Scan for the cell matching the given text and deliver its [X, Y] coordinate at center. 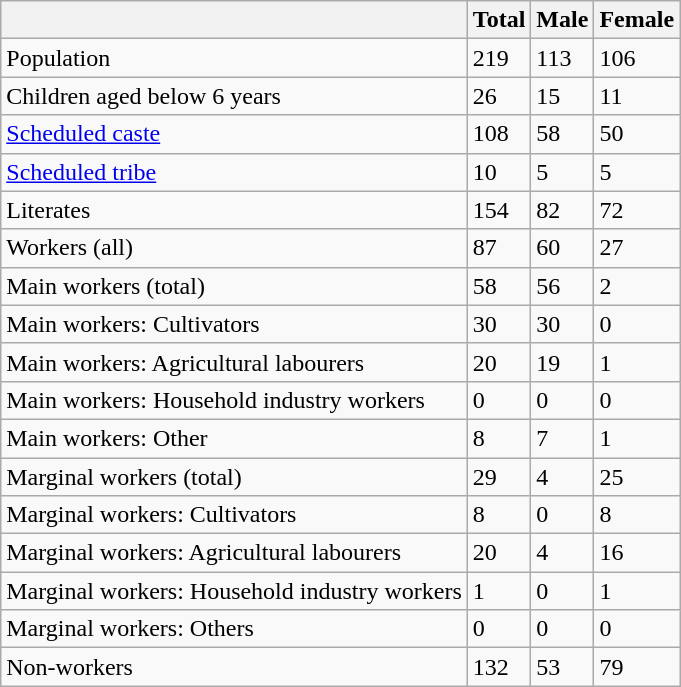
Marginal workers: Cultivators [234, 515]
Scheduled tribe [234, 172]
Total [499, 20]
79 [637, 667]
Marginal workers: Others [234, 629]
7 [562, 438]
Non-workers [234, 667]
2 [637, 286]
Main workers: Other [234, 438]
113 [562, 58]
219 [499, 58]
50 [637, 134]
16 [637, 553]
Main workers: Agricultural labourers [234, 362]
Main workers: Household industry workers [234, 400]
Marginal workers (total) [234, 477]
Main workers: Cultivators [234, 324]
106 [637, 58]
53 [562, 667]
108 [499, 134]
11 [637, 96]
Female [637, 20]
132 [499, 667]
29 [499, 477]
10 [499, 172]
Marginal workers: Household industry workers [234, 591]
Children aged below 6 years [234, 96]
Male [562, 20]
27 [637, 248]
26 [499, 96]
Literates [234, 210]
19 [562, 362]
Main workers (total) [234, 286]
82 [562, 210]
Population [234, 58]
56 [562, 286]
25 [637, 477]
60 [562, 248]
Marginal workers: Agricultural labourers [234, 553]
72 [637, 210]
15 [562, 96]
154 [499, 210]
87 [499, 248]
Scheduled caste [234, 134]
Workers (all) [234, 248]
